Locate the cell with the specified text and output its (x, y) center coordinate. 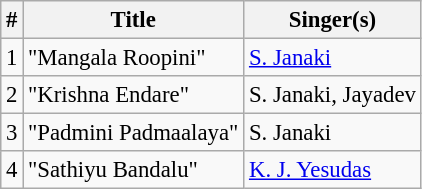
K. J. Yesudas (333, 170)
1 (12, 58)
# (12, 20)
"Padmini Padmaalaya" (134, 133)
Singer(s) (333, 20)
3 (12, 133)
"Mangala Roopini" (134, 58)
S. Janaki, Jayadev (333, 95)
Title (134, 20)
4 (12, 170)
"Sathiyu Bandalu" (134, 170)
"Krishna Endare" (134, 95)
2 (12, 95)
